Locate the cell with the specified text and output its (X, Y) center coordinate. 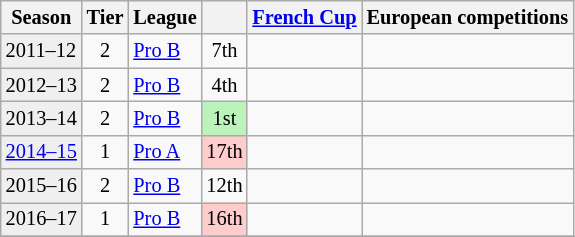
1st (225, 118)
Season (42, 17)
Pro A (164, 152)
League (164, 17)
2014–15 (42, 152)
16th (225, 219)
2012–13 (42, 85)
2013–14 (42, 118)
2016–17 (42, 219)
French Cup (304, 17)
12th (225, 186)
2011–12 (42, 51)
7th (225, 51)
17th (225, 152)
4th (225, 85)
2015–16 (42, 186)
Tier (106, 17)
European competitions (468, 17)
